Scan for the cell matching the given text and deliver its (x, y) coordinate at center. 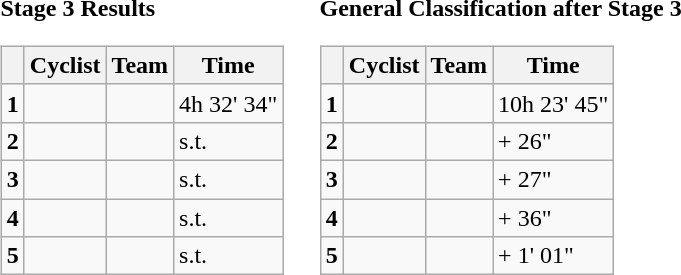
4h 32' 34" (228, 103)
+ 27" (554, 179)
+ 1' 01" (554, 256)
10h 23' 45" (554, 103)
+ 26" (554, 141)
+ 36" (554, 217)
